Detect which cell encompasses the target text, then output its (X, Y) center coordinate. 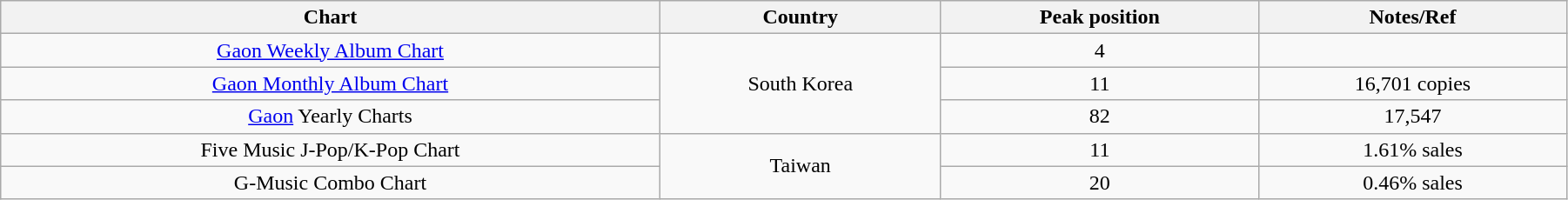
82 (1100, 117)
Country (801, 17)
17,547 (1413, 117)
Gaon Weekly Album Chart (331, 50)
Notes/Ref (1413, 17)
16,701 copies (1413, 83)
G-Music Combo Chart (331, 183)
Peak position (1100, 17)
Five Music J-Pop/K-Pop Chart (331, 150)
Chart (331, 17)
0.46% sales (1413, 183)
Gaon Yearly Charts (331, 117)
South Korea (801, 83)
1.61% sales (1413, 150)
Taiwan (801, 166)
4 (1100, 50)
20 (1100, 183)
Gaon Monthly Album Chart (331, 83)
